Identify which cell holds the provided text, then report its [x, y] central coordinate. 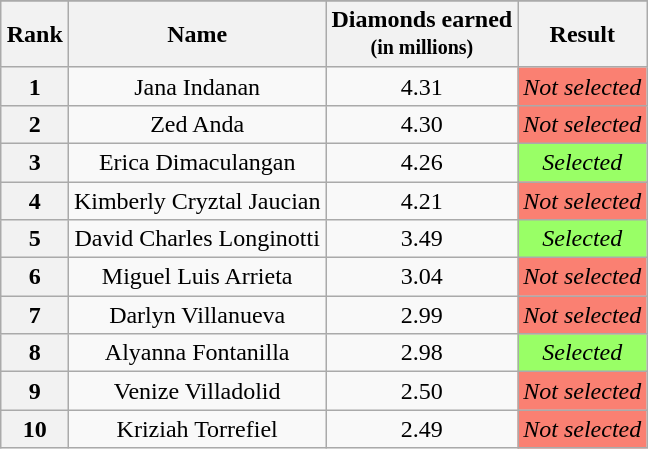
Alyanna Fontanilla [197, 353]
Rank [34, 34]
Name [197, 34]
Miguel Luis Arrieta [197, 277]
2 [34, 124]
Result [582, 34]
2.50 [422, 391]
3.04 [422, 277]
Zed Anda [197, 124]
3 [34, 162]
2.49 [422, 429]
10 [34, 429]
4.21 [422, 201]
Kriziah Torrefiel [197, 429]
Venize Villadolid [197, 391]
8 [34, 353]
Erica Dimaculangan [197, 162]
2.99 [422, 315]
Jana Indanan [197, 86]
1 [34, 86]
Kimberly Cryztal Jaucian [197, 201]
9 [34, 391]
4.26 [422, 162]
4.31 [422, 86]
6 [34, 277]
5 [34, 239]
David Charles Longinotti [197, 239]
3.49 [422, 239]
7 [34, 315]
Diamonds earned(in millions) [422, 34]
Darlyn Villanueva [197, 315]
4.30 [422, 124]
4 [34, 201]
2.98 [422, 353]
